Extract the [X, Y] coordinate from the center of the cell holding the provided text.  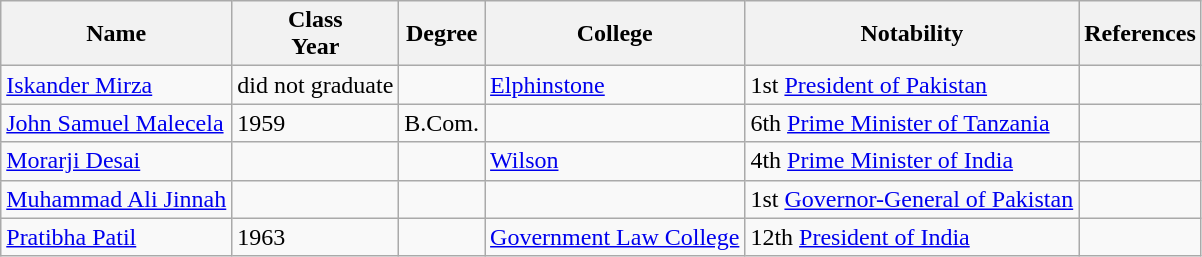
Notability [912, 34]
Muhammad Ali Jinnah [116, 199]
1st President of Pakistan [912, 85]
College [615, 34]
6th Prime Minister of Tanzania [912, 123]
Pratibha Patil [116, 237]
1959 [316, 123]
1963 [316, 237]
John Samuel Malecela [116, 123]
1st Governor-General of Pakistan [912, 199]
Morarji Desai [116, 161]
References [1140, 34]
ClassYear [316, 34]
Degree [442, 34]
12th President of India [912, 237]
B.Com. [442, 123]
did not graduate [316, 85]
Iskander Mirza [116, 85]
Elphinstone [615, 85]
4th Prime Minister of India [912, 161]
Government Law College [615, 237]
Name [116, 34]
Wilson [615, 161]
